From the cell containing the given text, extract its center point as [x, y] coordinate. 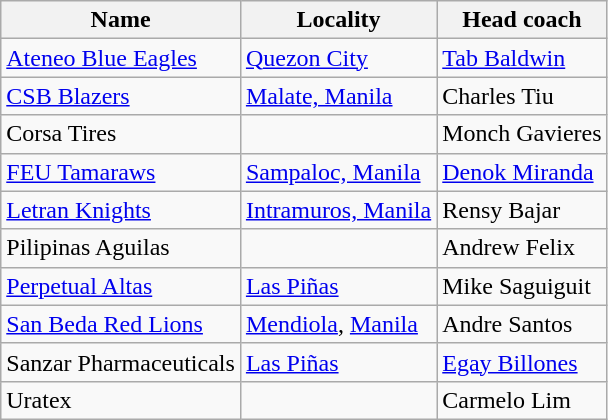
Sampaloc, Manila [338, 172]
Tab Baldwin [522, 58]
Head coach [522, 20]
Pilipinas Aguilas [121, 248]
Mendiola, Manila [338, 324]
San Beda Red Lions [121, 324]
Rensy Bajar [522, 210]
Perpetual Altas [121, 286]
FEU Tamaraws [121, 172]
Carmelo Lim [522, 400]
CSB Blazers [121, 96]
Andrew Felix [522, 248]
Charles Tiu [522, 96]
Corsa Tires [121, 134]
Quezon City [338, 58]
Andre Santos [522, 324]
Name [121, 20]
Mike Saguiguit [522, 286]
Locality [338, 20]
Letran Knights [121, 210]
Ateneo Blue Eagles [121, 58]
Malate, Manila [338, 96]
Monch Gavieres [522, 134]
Uratex [121, 400]
Denok Miranda [522, 172]
Egay Billones [522, 362]
Intramuros, Manila [338, 210]
Sanzar Pharmaceuticals [121, 362]
